Determine the (X, Y) coordinate at the center of the cell enclosing the given text.  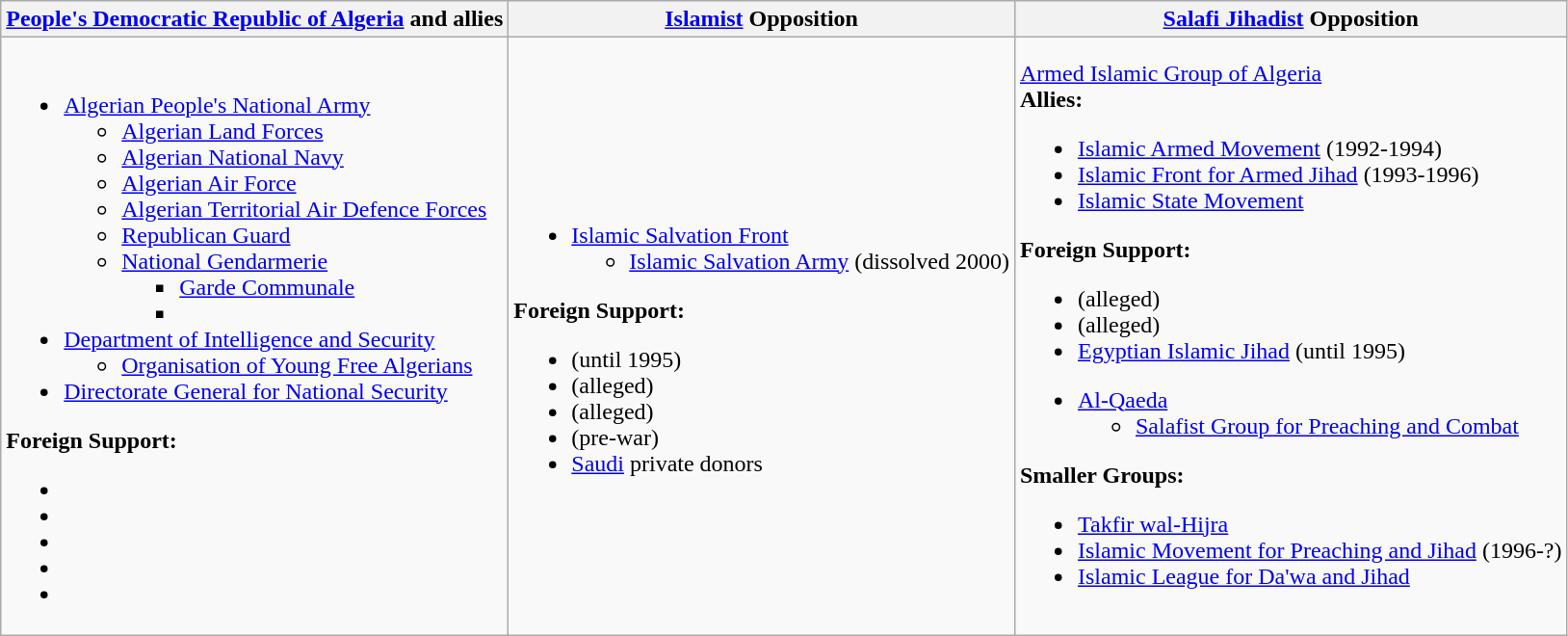
People's Democratic Republic of Algeria and allies (254, 19)
Salafi Jihadist Opposition (1291, 19)
Islamic Salvation Front Islamic Salvation Army (dissolved 2000) Foreign Support: (until 1995) (alleged) (alleged) (pre-war) Saudi private donors (762, 336)
Islamist Opposition (762, 19)
